Pinpoint the cell where the given text exists, returning its [X, Y] midpoint coordinate. 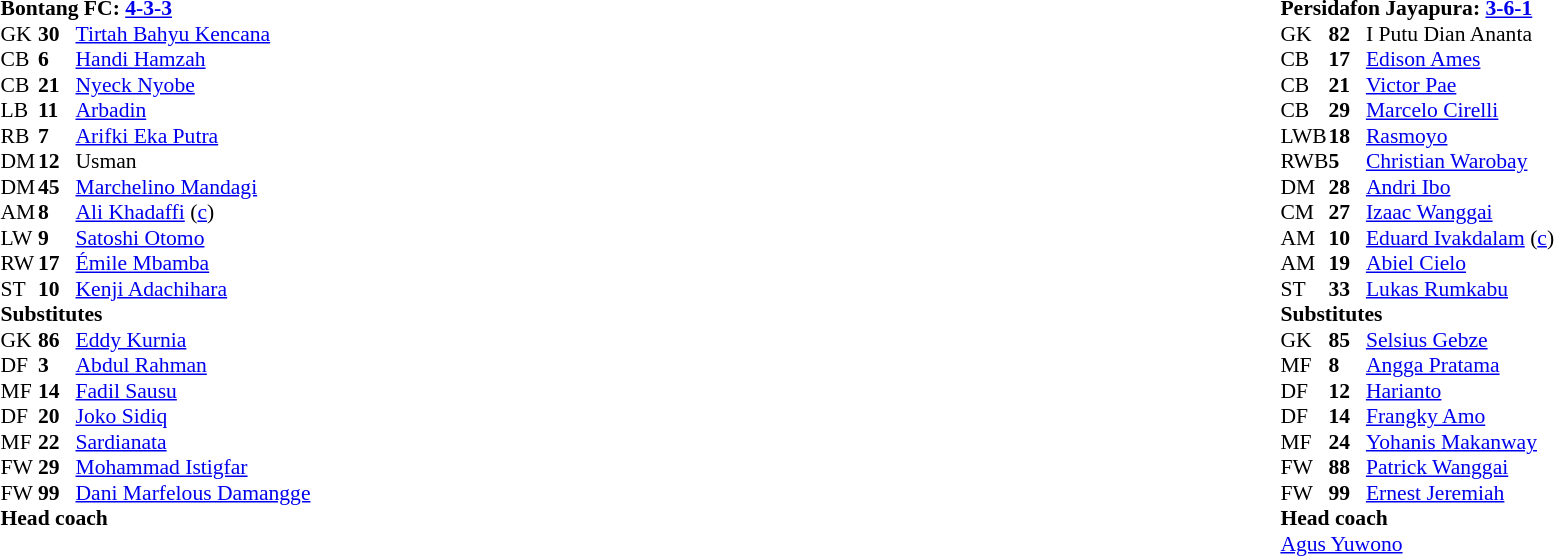
45 [57, 187]
88 [1347, 467]
22 [57, 442]
Izaac Wanggai [1460, 213]
Arifki Eka Putra [194, 136]
Fadil Sausu [194, 391]
Sardianata [194, 442]
Yohanis Makanway [1460, 442]
Marchelino Mandagi [194, 187]
RB [19, 136]
Selsius Gebze [1460, 340]
Usman [194, 161]
Lukas Rumkabu [1460, 289]
Eduard Ivakdalam (c) [1460, 238]
Harianto [1460, 391]
Marcelo Cirelli [1460, 111]
Frangky Amo [1460, 417]
18 [1347, 136]
24 [1347, 442]
Christian Warobay [1460, 161]
Ernest Jeremiah [1460, 493]
I Putu Dian Ananta [1460, 34]
RWB [1304, 161]
Joko Sidiq [194, 417]
11 [57, 111]
3 [57, 365]
Patrick Wanggai [1460, 467]
85 [1347, 340]
Abiel Cielo [1460, 263]
Kenji Adachihara [194, 289]
Eddy Kurnia [194, 340]
9 [57, 238]
6 [57, 59]
Ali Khadaffi (c) [194, 213]
33 [1347, 289]
Tirtah Bahyu Kencana [194, 34]
7 [57, 136]
20 [57, 417]
28 [1347, 187]
Nyeck Nyobe [194, 85]
Victor Pae [1460, 85]
Abdul Rahman [194, 365]
Rasmoyo [1460, 136]
27 [1347, 213]
5 [1347, 161]
Arbadin [194, 111]
82 [1347, 34]
Mohammad Istigfar [194, 467]
Émile Mbamba [194, 263]
LW [19, 238]
Edison Ames [1460, 59]
86 [57, 340]
Handi Hamzah [194, 59]
Dani Marfelous Damangge [194, 493]
LWB [1304, 136]
RW [19, 263]
Andri Ibo [1460, 187]
CM [1304, 213]
Angga Pratama [1460, 365]
30 [57, 34]
LB [19, 111]
Satoshi Otomo [194, 238]
19 [1347, 263]
